Return [X, Y] of the center of cell containing provided text 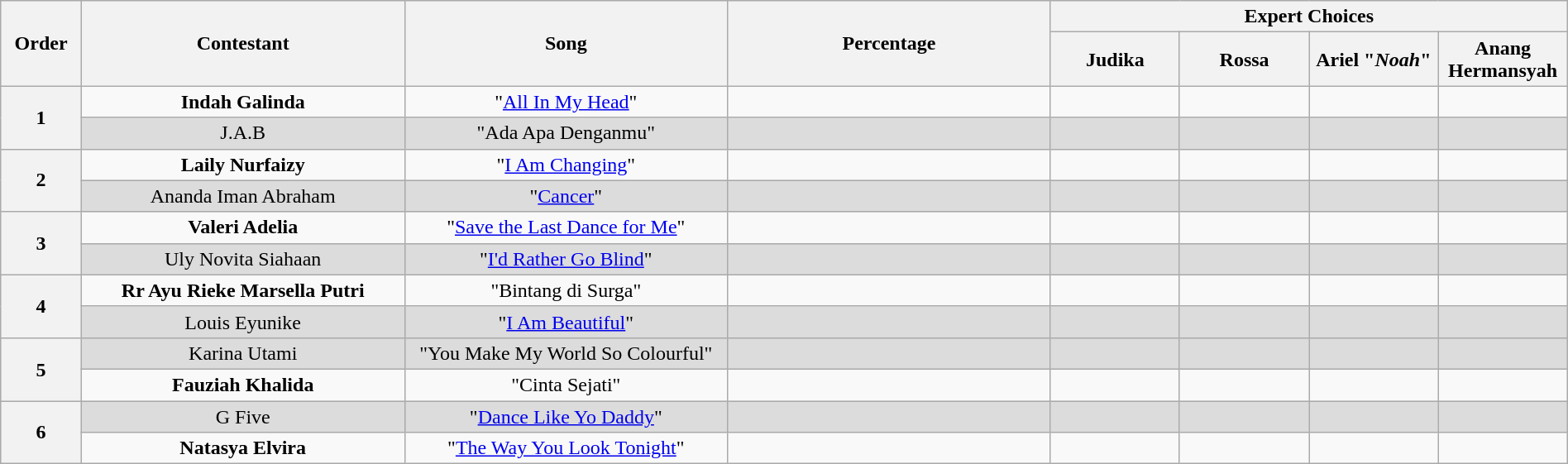
Indah Galinda [243, 102]
Louis Eyunike [243, 322]
"The Way You Look Tonight" [566, 448]
"All In My Head" [566, 102]
"Bintang di Surga" [566, 290]
Laily Nurfaizy [243, 165]
Rr Ayu Rieke Marsella Putri [243, 290]
J.A.B [243, 133]
Rossa [1244, 60]
Expert Choices [1308, 17]
"Cancer" [566, 196]
G Five [243, 416]
Anang Hermansyah [1503, 60]
"Cinta Sejati" [566, 385]
"I Am Beautiful" [566, 322]
Karina Utami [243, 353]
"I'd Rather Go Blind" [566, 259]
Contestant [243, 43]
Uly Novita Siahaan [243, 259]
5 [41, 369]
"Save the Last Dance for Me" [566, 227]
Order [41, 43]
Ariel "Noah" [1374, 60]
4 [41, 306]
"I Am Changing" [566, 165]
Song [566, 43]
Fauziah Khalida [243, 385]
Judika [1115, 60]
Percentage [890, 43]
Valeri Adelia [243, 227]
3 [41, 243]
"Dance Like Yo Daddy" [566, 416]
Natasya Elvira [243, 448]
"You Make My World So Colourful" [566, 353]
"Ada Apa Denganmu" [566, 133]
2 [41, 180]
1 [41, 117]
6 [41, 432]
Ananda Iman Abraham [243, 196]
